For the text-containing cell, return its midpoint in [X, Y] coordinate format. 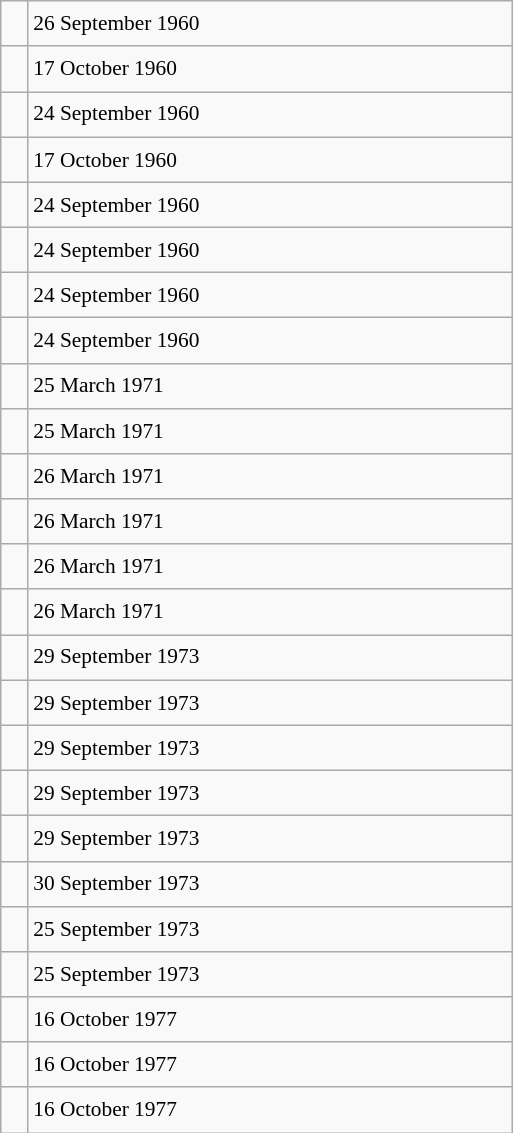
26 September 1960 [270, 24]
30 September 1973 [270, 884]
